Find where the given text appears and provide that cell's center as [x, y] coordinate. 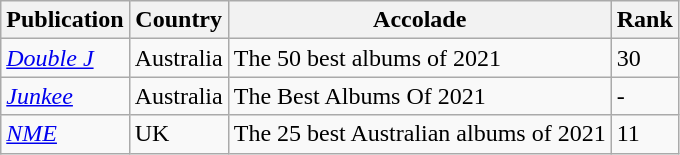
The 25 best Australian albums of 2021 [420, 134]
Junkee [65, 96]
Publication [65, 20]
Country [178, 20]
The Best Albums Of 2021 [420, 96]
11 [644, 134]
30 [644, 58]
Double J [65, 58]
Rank [644, 20]
UK [178, 134]
The 50 best albums of 2021 [420, 58]
- [644, 96]
Accolade [420, 20]
NME [65, 134]
